Return [X, Y] of the center of cell containing provided text 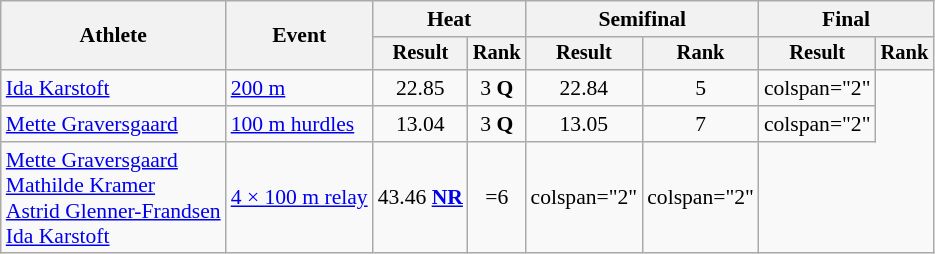
13.04 [420, 124]
13.05 [584, 124]
4 × 100 m relay [300, 198]
=6 [497, 198]
100 m hurdles [300, 124]
Athlete [114, 36]
Ida Karstoft [114, 88]
22.84 [584, 88]
43.46 NR [420, 198]
5 [700, 88]
200 m [300, 88]
Mette Graversgaard [114, 124]
Semifinal [642, 19]
Mette GraversgaardMathilde KramerAstrid Glenner-FrandsenIda Karstoft [114, 198]
Final [846, 19]
22.85 [420, 88]
Heat [450, 19]
7 [700, 124]
Event [300, 36]
